Detect which cell encompasses the target text, then output its (x, y) center coordinate. 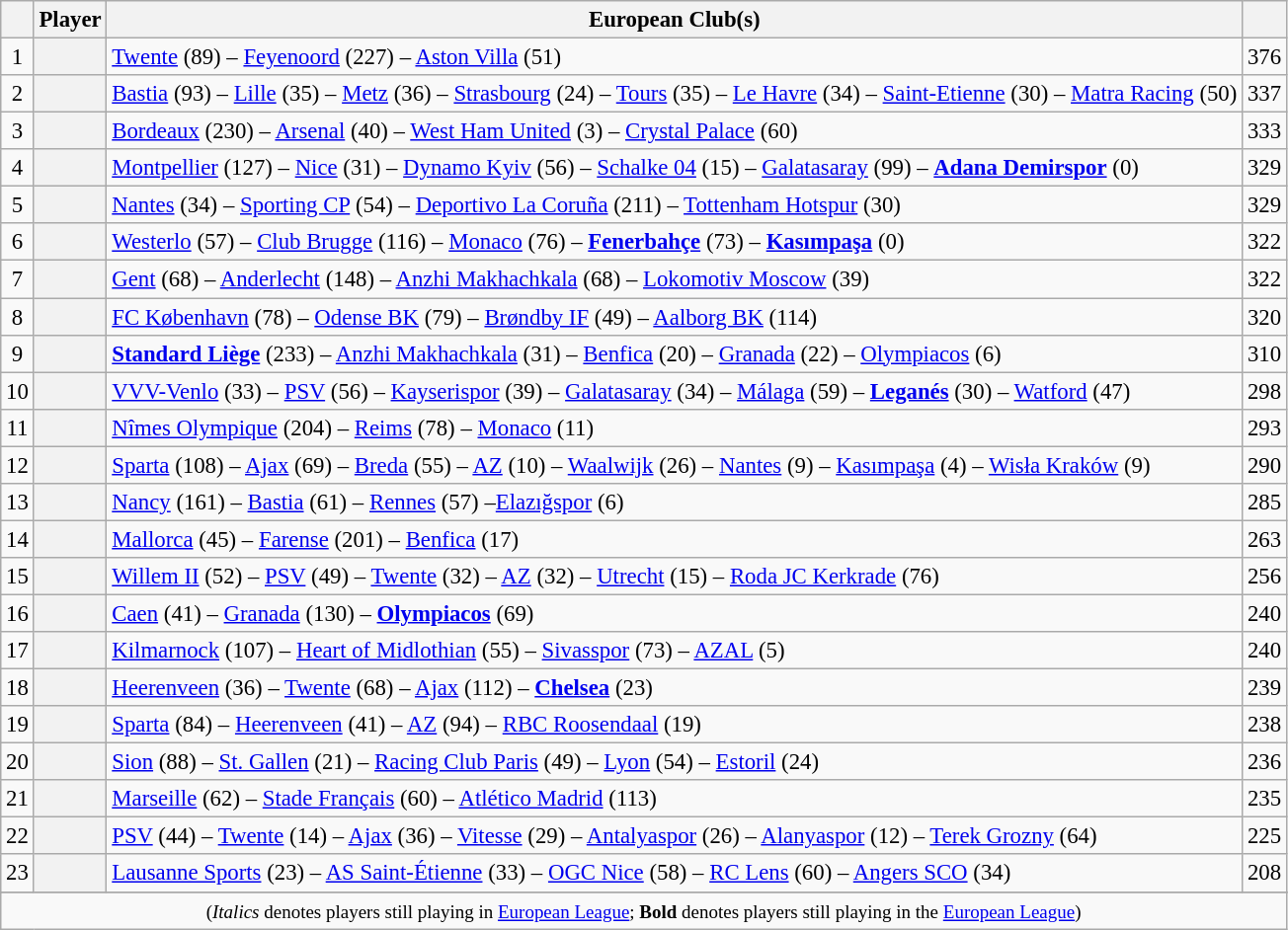
1 (18, 57)
293 (1264, 427)
Twente (89) – Feyenoord (227) – Aston Villa (51) (675, 57)
Standard Liège (233) – Anzhi Makhachkala (31) – Benfica (20) – Granada (22) – Olympiacos (6) (675, 353)
Kilmarnock (107) – Heart of Midlothian (55) – Sivasspor (73) – AZAL (5) (675, 651)
333 (1264, 131)
Montpellier (127) – Nice (31) – Dynamo Kyiv (56) – Schalke 04 (15) – Galatasaray (99) – Adana Demirspor (0) (675, 168)
Sparta (84) – Heerenveen (41) – AZ (94) – RBC Roosendaal (19) (675, 725)
239 (1264, 688)
Player (70, 20)
208 (1264, 874)
235 (1264, 799)
310 (1264, 353)
263 (1264, 539)
236 (1264, 762)
10 (18, 391)
19 (18, 725)
298 (1264, 391)
Mallorca (45) – Farense (201) – Benfica (17) (675, 539)
320 (1264, 317)
290 (1264, 465)
16 (18, 613)
Willem II (52) – PSV (49) – Twente (32) – AZ (32) – Utrecht (15) – Roda JC Kerkrade (76) (675, 577)
376 (1264, 57)
Bastia (93) – Lille (35) – Metz (36) – Strasbourg (24) – Tours (35) – Le Havre (34) – Saint-Etienne (30) – Matra Racing (50) (675, 94)
(Italics denotes players still playing in European League; Bold denotes players still playing in the European League) (644, 910)
8 (18, 317)
337 (1264, 94)
6 (18, 242)
FC København (78) – Odense BK (79) – Brøndby IF (49) – Aalborg BK (114) (675, 317)
225 (1264, 836)
Gent (68) – Anderlecht (148) – Anzhi Makhachkala (68) – Lokomotiv Moscow (39) (675, 279)
VVV-Venlo (33) – PSV (56) – Kayserispor (39) – Galatasaray (34) – Málaga (59) – Leganés (30) – Watford (47) (675, 391)
12 (18, 465)
13 (18, 503)
22 (18, 836)
9 (18, 353)
Sion (88) – St. Gallen (21) – Racing Club Paris (49) – Lyon (54) – Estoril (24) (675, 762)
23 (18, 874)
21 (18, 799)
256 (1264, 577)
Bordeaux (230) – Arsenal (40) – West Ham United (3) – Crystal Palace (60) (675, 131)
Marseille (62) – Stade Français (60) – Atlético Madrid (113) (675, 799)
4 (18, 168)
11 (18, 427)
Heerenveen (36) – Twente (68) – Ajax (112) – Chelsea (23) (675, 688)
Nîmes Olympique (204) – Reims (78) – Monaco (11) (675, 427)
20 (18, 762)
PSV (44) – Twente (14) – Ajax (36) – Vitesse (29) – Antalyaspor (26) – Alanyaspor (12) – Terek Grozny (64) (675, 836)
18 (18, 688)
Nantes (34) – Sporting CP (54) – Deportivo La Coruña (211) – Tottenham Hotspur (30) (675, 205)
7 (18, 279)
15 (18, 577)
Sparta (108) – Ajax (69) – Breda (55) – AZ (10) – Waalwijk (26) – Nantes (9) – Kasımpaşa (4) – Wisła Kraków (9) (675, 465)
3 (18, 131)
14 (18, 539)
238 (1264, 725)
Nancy (161) – Bastia (61) – Rennes (57) –Elazığspor (6) (675, 503)
285 (1264, 503)
Westerlo (57) – Club Brugge (116) – Monaco (76) – Fenerbahçe (73) – Kasımpaşa (0) (675, 242)
Caen (41) – Granada (130) – Olympiacos (69) (675, 613)
2 (18, 94)
5 (18, 205)
Lausanne Sports (23) – AS Saint-Étienne (33) – OGC Nice (58) – RC Lens (60) – Angers SCO (34) (675, 874)
European Club(s) (675, 20)
17 (18, 651)
